From the cell containing the given text, extract its center point as (X, Y) coordinate. 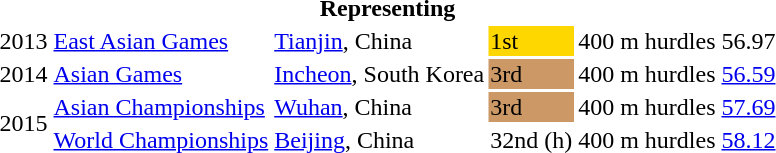
East Asian Games (161, 41)
Incheon, South Korea (380, 74)
Asian Championships (161, 107)
Asian Games (161, 74)
Wuhan, China (380, 107)
1st (532, 41)
Tianjin, China (380, 41)
